Provide the (x, y) coordinate of the cell's center where the given text is located.  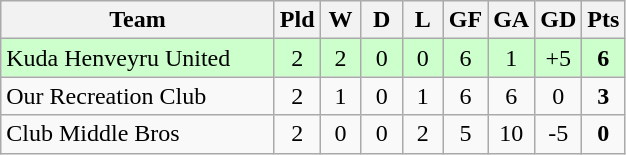
L (422, 20)
W (340, 20)
Pts (604, 20)
Our Recreation Club (138, 96)
Club Middle Bros (138, 134)
Kuda Henveyru United (138, 58)
10 (512, 134)
+5 (558, 58)
GA (512, 20)
Team (138, 20)
D (382, 20)
5 (465, 134)
GF (465, 20)
GD (558, 20)
-5 (558, 134)
Pld (297, 20)
3 (604, 96)
